Detect which cell encompasses the target text, then output its (X, Y) center coordinate. 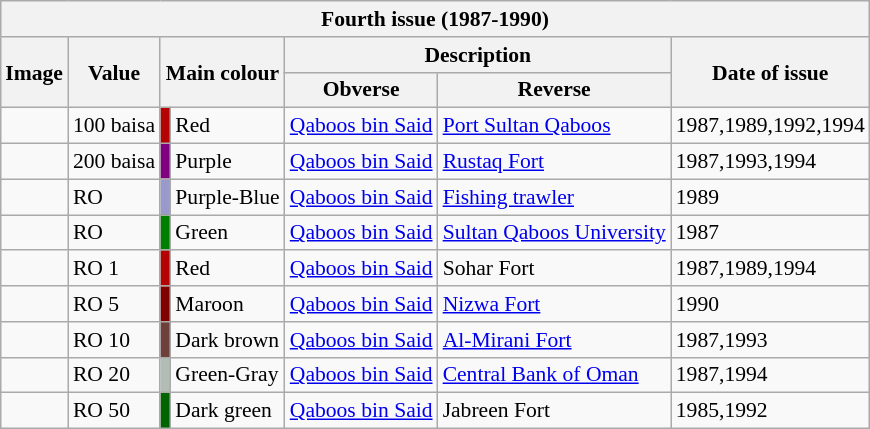
RO 1 (114, 268)
200 baisa (114, 161)
1990 (770, 304)
Al-Mirani Fort (554, 339)
Value (114, 72)
Central Bank of Oman (554, 375)
1987 (770, 232)
Reverse (554, 90)
1987,1993 (770, 339)
Maroon (227, 304)
1989 (770, 197)
Main colour (222, 72)
1987,1989,1992,1994 (770, 126)
100 baisa (114, 126)
1987,1993,1994 (770, 161)
Green-Gray (227, 375)
Green (227, 232)
Port Sultan Qaboos (554, 126)
RO 50 (114, 411)
RO 5 (114, 304)
Fourth issue (1987-1990) (435, 19)
Dark brown (227, 339)
Nizwa Fort (554, 304)
1987,1994 (770, 375)
Dark green (227, 411)
Obverse (362, 90)
RO 20 (114, 375)
Sohar Fort (554, 268)
Image (34, 72)
Rustaq Fort (554, 161)
RO 10 (114, 339)
Purple-Blue (227, 197)
Purple (227, 161)
Fishing trawler (554, 197)
Date of issue (770, 72)
1987,1989,1994 (770, 268)
Jabreen Fort (554, 411)
Sultan Qaboos University (554, 232)
1985,1992 (770, 411)
Description (478, 54)
